Return the (x, y) coordinate for the center point of the cell that contains the specified text.  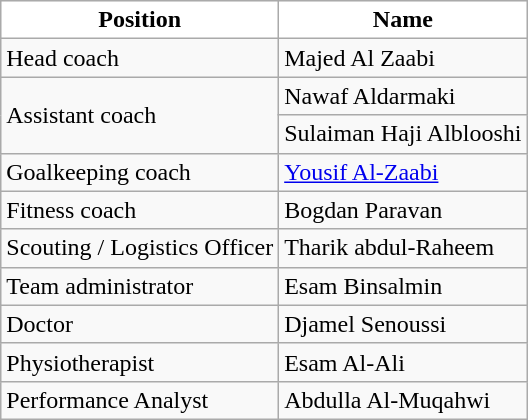
Sulaiman Haji Alblooshi (403, 134)
Physiotherapist (140, 362)
Fitness coach (140, 210)
Head coach (140, 58)
Team administrator (140, 286)
Tharik abdul-Raheem (403, 248)
Name (403, 20)
Esam Al-Ali (403, 362)
Abdulla Al-Muqahwi (403, 400)
Yousif Al-Zaabi (403, 172)
Nawaf Aldarmaki (403, 96)
Scouting / Logistics Officer (140, 248)
Assistant coach (140, 115)
Bogdan Paravan (403, 210)
Majed Al Zaabi (403, 58)
Djamel Senoussi (403, 324)
Performance Analyst (140, 400)
Doctor (140, 324)
Esam Binsalmin (403, 286)
Position (140, 20)
Goalkeeping coach (140, 172)
